Output the (x, y) coordinate of the center of the cell containing the given text.  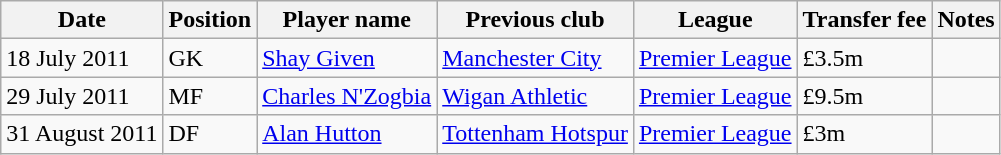
29 July 2011 (82, 96)
Shay Given (347, 58)
Charles N'Zogbia (347, 96)
DF (210, 134)
Transfer fee (864, 20)
Wigan Athletic (536, 96)
Tottenham Hotspur (536, 134)
Manchester City (536, 58)
18 July 2011 (82, 58)
League (715, 20)
£3.5m (864, 58)
MF (210, 96)
31 August 2011 (82, 134)
Date (82, 20)
Previous club (536, 20)
GK (210, 58)
Player name (347, 20)
£3m (864, 134)
Notes (966, 20)
Alan Hutton (347, 134)
£9.5m (864, 96)
Position (210, 20)
